For the text-containing cell, return its midpoint in [x, y] coordinate format. 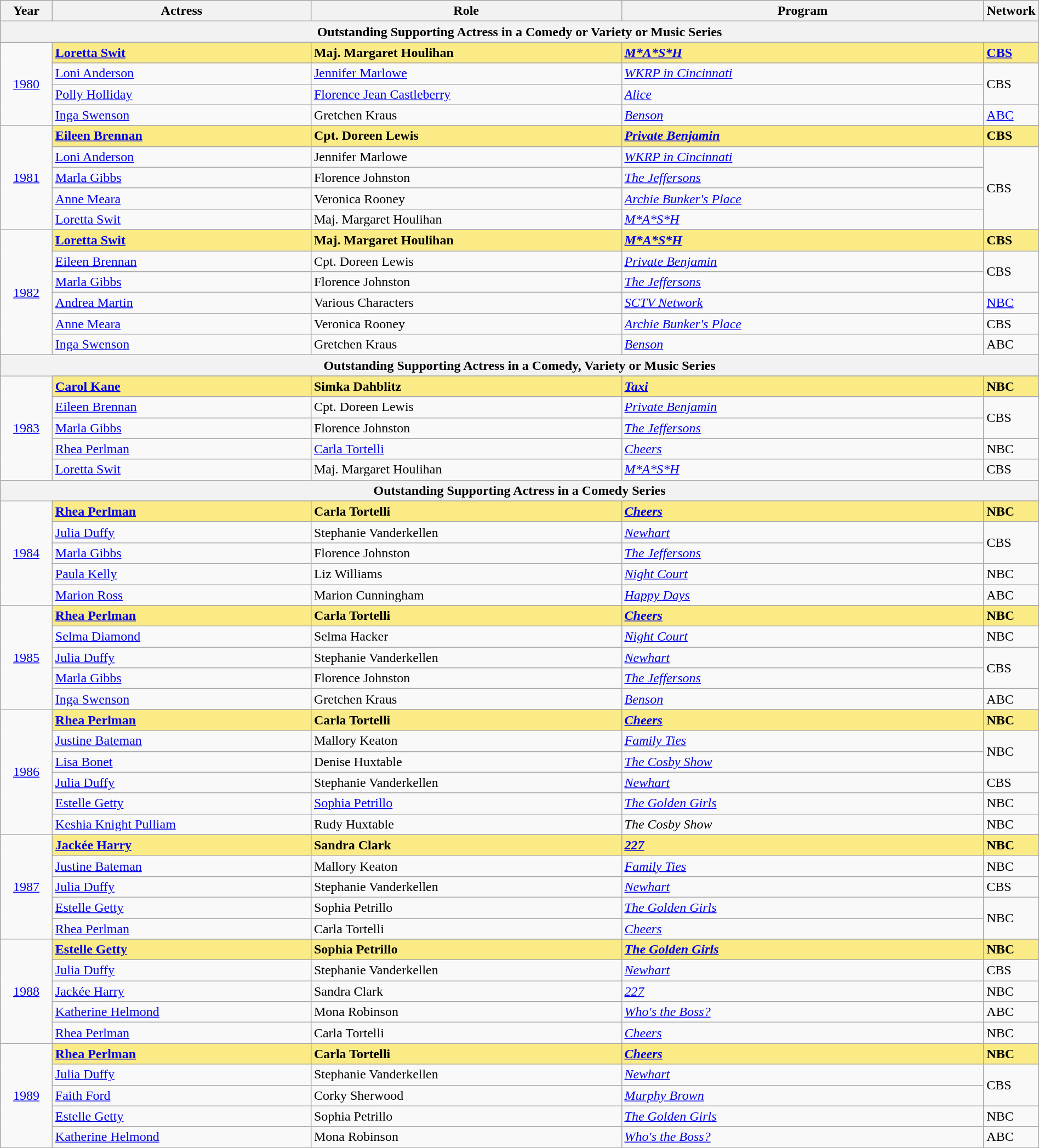
1989 [26, 1095]
Andrea Martin [181, 303]
Taxi [802, 386]
Outstanding Supporting Actress in a Comedy or Variety or Music Series [519, 32]
Lisa Bonet [181, 762]
1980 [26, 84]
1982 [26, 292]
Selma Hacker [466, 637]
Rudy Huxtable [466, 824]
Year [26, 11]
1986 [26, 772]
Murphy Brown [802, 1095]
1984 [26, 553]
1987 [26, 887]
1981 [26, 178]
1985 [26, 658]
Keshia Knight Pulliam [181, 824]
Florence Jean Castleberry [466, 94]
1983 [26, 428]
Alice [802, 94]
Happy Days [802, 595]
Carol Kane [181, 386]
Corky Sherwood [466, 1095]
Outstanding Supporting Actress in a Comedy Series [519, 490]
Marion Ross [181, 595]
Actress [181, 11]
Program [802, 11]
Role [466, 11]
Selma Diamond [181, 637]
Polly Holliday [181, 94]
Faith Ford [181, 1095]
Liz Williams [466, 574]
1988 [26, 991]
Outstanding Supporting Actress in a Comedy, Variety or Music Series [519, 365]
Denise Huxtable [466, 762]
Paula Kelly [181, 574]
Marion Cunningham [466, 595]
SCTV Network [802, 303]
Simka Dahblitz [466, 386]
Various Characters [466, 303]
Network [1011, 11]
